Scan for the cell matching the given text and deliver its [X, Y] coordinate at center. 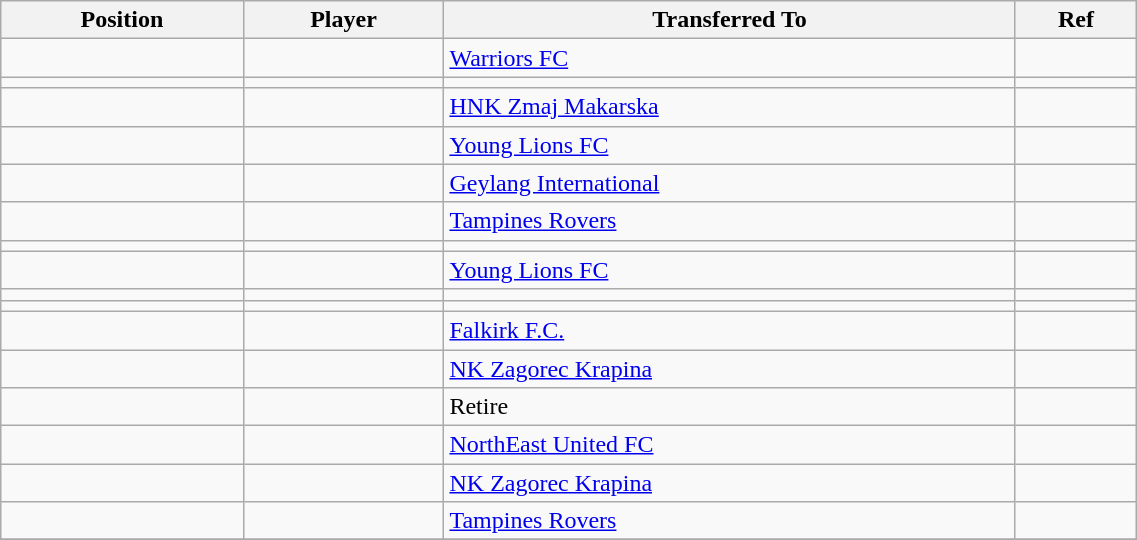
Ref [1076, 20]
Warriors FC [730, 58]
Geylang International [730, 183]
Player [344, 20]
Transferred To [730, 20]
HNK Zmaj Makarska [730, 107]
Falkirk F.C. [730, 330]
NorthEast United FC [730, 445]
Retire [730, 407]
Position [122, 20]
